Capture the cell that displays the provided text and extract its (X, Y) central coordinate. 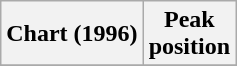
Chart (1996) (72, 34)
Peakposition (189, 34)
